Detect which cell encompasses the target text, then output its (X, Y) center coordinate. 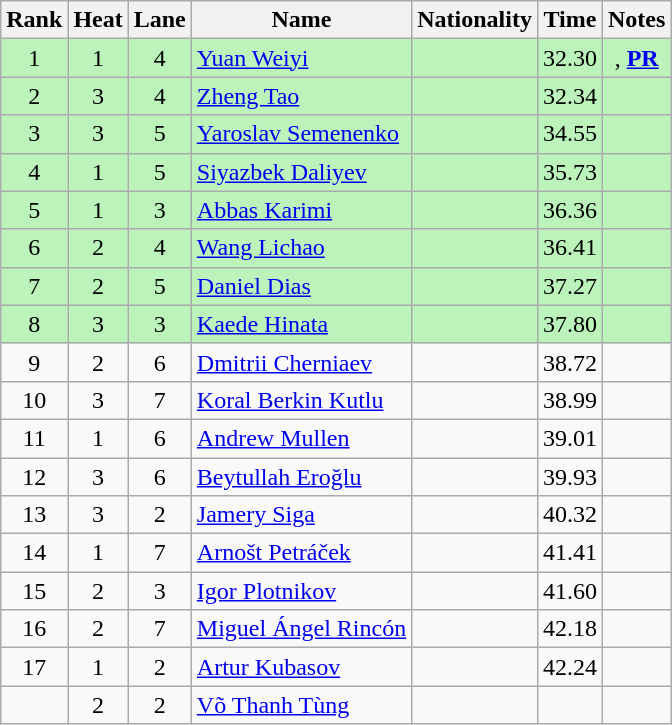
Wang Lichao (301, 248)
Abbas Karimi (301, 210)
36.36 (570, 210)
32.34 (570, 96)
Heat (98, 20)
10 (34, 400)
38.99 (570, 400)
Võ Thanh Tùng (301, 705)
Daniel Dias (301, 286)
42.24 (570, 667)
Koral Berkin Kutlu (301, 400)
Notes (636, 20)
Jamery Siga (301, 515)
Nationality (475, 20)
35.73 (570, 172)
Beytullah Eroğlu (301, 477)
9 (34, 362)
34.55 (570, 134)
13 (34, 515)
36.41 (570, 248)
Andrew Mullen (301, 438)
17 (34, 667)
Time (570, 20)
16 (34, 629)
Miguel Ángel Rincón (301, 629)
11 (34, 438)
Rank (34, 20)
Zheng Tao (301, 96)
8 (34, 324)
41.41 (570, 553)
37.80 (570, 324)
Dmitrii Cherniaev (301, 362)
Yaroslav Semenenko (301, 134)
Lane (160, 20)
42.18 (570, 629)
Name (301, 20)
15 (34, 591)
Siyazbek Daliyev (301, 172)
Yuan Weiyi (301, 58)
38.72 (570, 362)
Igor Plotnikov (301, 591)
40.32 (570, 515)
12 (34, 477)
Arnošt Petráček (301, 553)
32.30 (570, 58)
, PR (636, 58)
39.01 (570, 438)
14 (34, 553)
41.60 (570, 591)
Artur Kubasov (301, 667)
39.93 (570, 477)
Kaede Hinata (301, 324)
37.27 (570, 286)
